Scan for the cell matching the given text and deliver its [X, Y] coordinate at center. 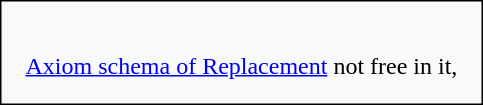
Axiom schema of Replacement not free in it, [242, 52]
